From the cell containing the given text, extract its center point as [x, y] coordinate. 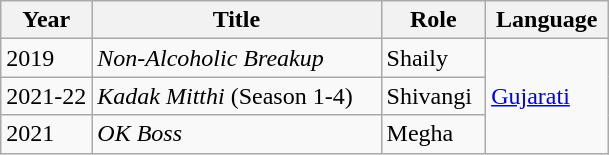
OK Boss [236, 134]
2021-22 [46, 96]
Shivangi [434, 96]
Gujarati [547, 96]
Non-Alcoholic Breakup [236, 58]
2019 [46, 58]
Kadak Mitthi (Season 1-4) [236, 96]
Megha [434, 134]
Language [547, 20]
2021 [46, 134]
Shaily [434, 58]
Title [236, 20]
Year [46, 20]
Role [434, 20]
